Extract the [x, y] coordinate from the center of the cell holding the provided text.  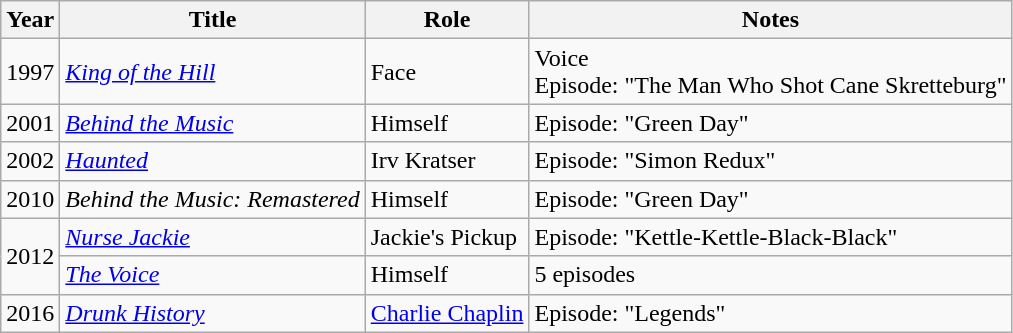
Notes [770, 20]
2016 [30, 313]
Behind the Music [212, 123]
Charlie Chaplin [447, 313]
Role [447, 20]
1997 [30, 72]
2010 [30, 199]
Irv Kratser [447, 161]
Episode: "Simon Redux" [770, 161]
2002 [30, 161]
Haunted [212, 161]
Nurse Jackie [212, 237]
Year [30, 20]
2012 [30, 256]
Behind the Music: Remastered [212, 199]
Drunk History [212, 313]
Face [447, 72]
2001 [30, 123]
Title [212, 20]
5 episodes [770, 275]
The Voice [212, 275]
Episode: "Legends" [770, 313]
Jackie's Pickup [447, 237]
King of the Hill [212, 72]
VoiceEpisode: "The Man Who Shot Cane Skretteburg" [770, 72]
Episode: "Kettle-Kettle-Black-Black" [770, 237]
